For the text-containing cell, return its midpoint in (x, y) coordinate format. 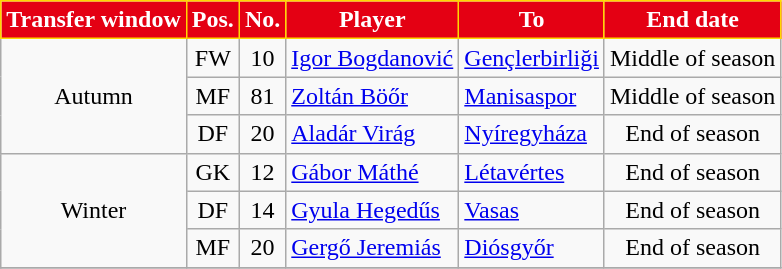
Manisaspor (532, 96)
Létavértes (532, 172)
Autumn (94, 96)
Igor Bogdanović (372, 58)
12 (262, 172)
End date (692, 20)
Gergő Jeremiás (372, 248)
Zoltán Böőr (372, 96)
FW (212, 58)
No. (262, 20)
Gençlerbirliği (532, 58)
Nyíregyháza (532, 134)
Pos. (212, 20)
Gyula Hegedűs (372, 210)
Player (372, 20)
To (532, 20)
81 (262, 96)
Winter (94, 210)
Aladár Virág (372, 134)
Vasas (532, 210)
14 (262, 210)
GK (212, 172)
10 (262, 58)
Transfer window (94, 20)
Diósgyőr (532, 248)
Gábor Máthé (372, 172)
